Determine the [x, y] coordinate at the center of the cell enclosing the given text.  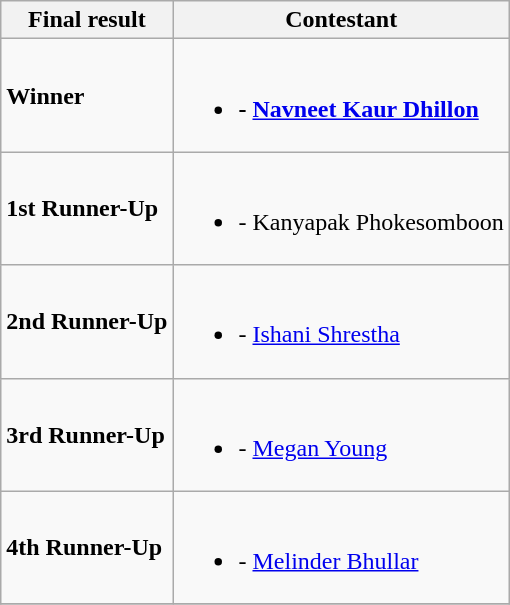
- Navneet Kaur Dhillon [341, 96]
- Kanyapak Phokesomboon [341, 208]
- Megan Young [341, 434]
4th Runner-Up [87, 548]
Final result [87, 20]
- Melinder Bhullar [341, 548]
Contestant [341, 20]
- Ishani Shrestha [341, 322]
Winner [87, 96]
3rd Runner-Up [87, 434]
2nd Runner-Up [87, 322]
1st Runner-Up [87, 208]
